Extract the (x, y) coordinate from the center of the cell holding the provided text.  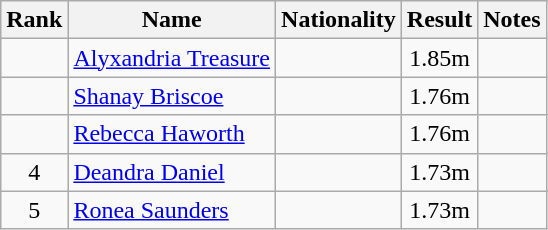
Shanay Briscoe (172, 96)
Rank (34, 20)
4 (34, 172)
Rebecca Haworth (172, 134)
5 (34, 210)
Result (439, 20)
Ronea Saunders (172, 210)
Nationality (339, 20)
Alyxandria Treasure (172, 58)
1.85m (439, 58)
Notes (512, 20)
Deandra Daniel (172, 172)
Name (172, 20)
